Locate the cell with the specified text and output its (x, y) center coordinate. 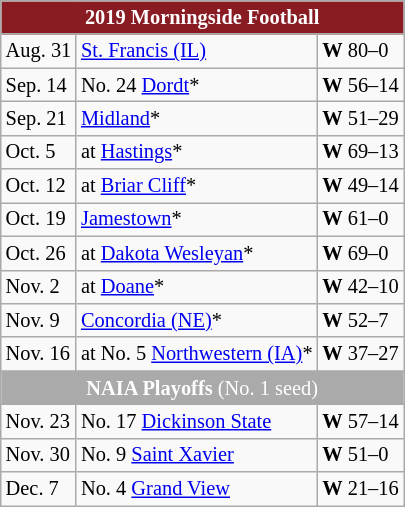
W 51–29 (360, 118)
Midland* (196, 118)
W 57–14 (360, 421)
Nov. 30 (38, 455)
No. 17 Dickinson State (196, 421)
W 52–7 (360, 320)
Nov. 9 (38, 320)
Nov. 2 (38, 287)
NAIA Playoffs (No. 1 seed) (202, 388)
2019 Morningside Football (202, 17)
W 56–14 (360, 85)
Oct. 26 (38, 253)
Oct. 5 (38, 152)
Aug. 31 (38, 51)
Jamestown* (196, 219)
Oct. 19 (38, 219)
W 80–0 (360, 51)
at No. 5 Northwestern (IA)* (196, 354)
Sep. 14 (38, 85)
St. Francis (IL) (196, 51)
Nov. 16 (38, 354)
W 69–13 (360, 152)
W 37–27 (360, 354)
No. 9 Saint Xavier (196, 455)
No. 24 Dordt* (196, 85)
Concordia (NE)* (196, 320)
at Doane* (196, 287)
Sep. 21 (38, 118)
W 49–14 (360, 186)
W 21–16 (360, 489)
No. 4 Grand View (196, 489)
Oct. 12 (38, 186)
at Dakota Wesleyan* (196, 253)
at Hastings* (196, 152)
W 42–10 (360, 287)
at Briar Cliff* (196, 186)
Dec. 7 (38, 489)
W 51–0 (360, 455)
W 61–0 (360, 219)
Nov. 23 (38, 421)
W 69–0 (360, 253)
